Locate the cell with the specified text and output its [x, y] center coordinate. 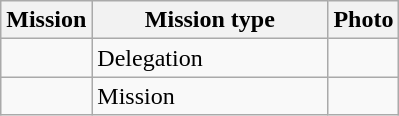
Photo [364, 20]
Delegation [210, 58]
Mission type [210, 20]
